Determine the (X, Y) coordinate at the center of the cell enclosing the given text.  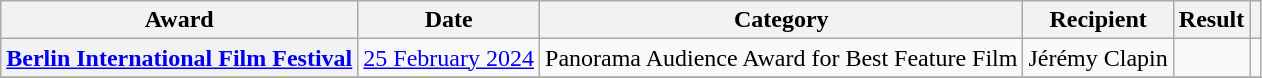
25 February 2024 (449, 58)
Recipient (1098, 20)
Category (782, 20)
Award (180, 20)
Berlin International Film Festival (180, 58)
Panorama Audience Award for Best Feature Film (782, 58)
Jérémy Clapin (1098, 58)
Date (449, 20)
Result (1211, 20)
